Determine the (X, Y) coordinate at the center of the cell enclosing the given text.  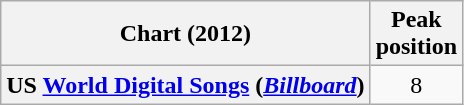
Peakposition (416, 34)
Chart (2012) (186, 34)
8 (416, 85)
US World Digital Songs (Billboard) (186, 85)
